Search for the cell housing the specified text and yield its (x, y) center coordinate. 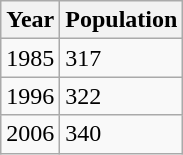
Year (30, 20)
322 (122, 96)
340 (122, 134)
1996 (30, 96)
317 (122, 58)
2006 (30, 134)
1985 (30, 58)
Population (122, 20)
